Pinpoint the cell where the given text exists, returning its [x, y] midpoint coordinate. 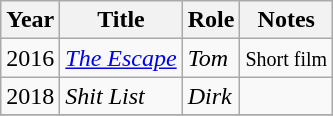
2016 [30, 58]
Short film [286, 58]
The Escape [121, 58]
Shit List [121, 96]
Title [121, 20]
Dirk [211, 96]
Notes [286, 20]
Tom [211, 58]
2018 [30, 96]
Year [30, 20]
Role [211, 20]
